Determine the (X, Y) coordinate at the center of the cell enclosing the given text.  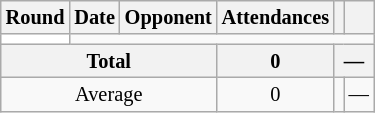
Opponent (168, 17)
Round (36, 17)
Total (109, 61)
Attendances (276, 17)
Average (109, 94)
Date (94, 17)
